For the text-containing cell, return its midpoint in [X, Y] coordinate format. 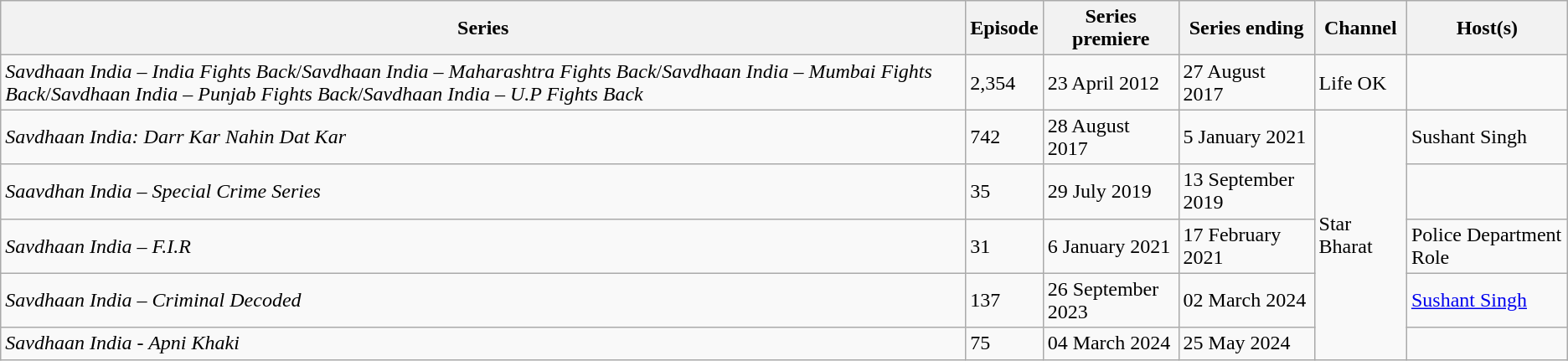
Series [483, 28]
Saavdhan India – Special Crime Series [483, 191]
75 [1004, 343]
Series premiere [1111, 28]
Host(s) [1487, 28]
2,354 [1004, 82]
25 May 2024 [1246, 343]
Savdhaan India – Criminal Decoded [483, 300]
35 [1004, 191]
Police Department Role [1487, 246]
23 April 2012 [1111, 82]
26 September 2023 [1111, 300]
5 January 2021 [1246, 137]
28 August 2017 [1111, 137]
137 [1004, 300]
29 July 2019 [1111, 191]
Episode [1004, 28]
Life OK [1360, 82]
Savdhaan India – F.I.R [483, 246]
17 February 2021 [1246, 246]
31 [1004, 246]
742 [1004, 137]
27 August 2017 [1246, 82]
Savdhaan India - Apni Khaki [483, 343]
Series ending [1246, 28]
13 September 2019 [1246, 191]
Savdhaan India: Darr Kar Nahin Dat Kar [483, 137]
02 March 2024 [1246, 300]
6 January 2021 [1111, 246]
04 March 2024 [1111, 343]
Channel [1360, 28]
Star Bharat [1360, 235]
